Locate the cell with the specified text and output its (x, y) center coordinate. 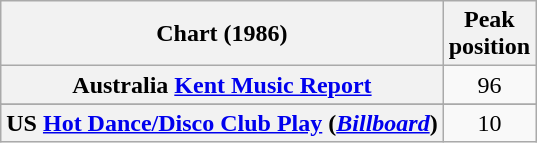
Peakposition (489, 34)
96 (489, 85)
US Hot Dance/Disco Club Play (Billboard) (222, 123)
Australia Kent Music Report (222, 85)
Chart (1986) (222, 34)
10 (489, 123)
